For the text-containing cell, return its midpoint in [x, y] coordinate format. 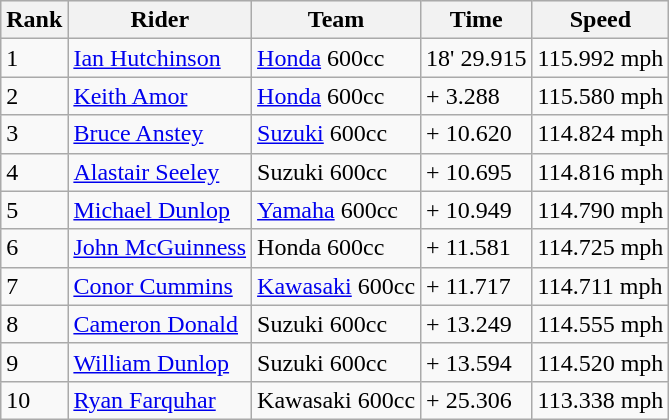
+ 11.717 [476, 286]
7 [34, 286]
114.725 mph [600, 248]
114.824 mph [600, 134]
+ 13.594 [476, 362]
Ryan Farquhar [160, 400]
Team [336, 20]
Michael Dunlop [160, 210]
114.555 mph [600, 324]
Speed [600, 20]
114.816 mph [600, 172]
10 [34, 400]
9 [34, 362]
+ 11.581 [476, 248]
115.992 mph [600, 58]
Keith Amor [160, 96]
3 [34, 134]
114.790 mph [600, 210]
Yamaha 600cc [336, 210]
+ 25.306 [476, 400]
113.338 mph [600, 400]
8 [34, 324]
4 [34, 172]
115.580 mph [600, 96]
Time [476, 20]
Cameron Donald [160, 324]
5 [34, 210]
+ 13.249 [476, 324]
+ 3.288 [476, 96]
Ian Hutchinson [160, 58]
114.711 mph [600, 286]
114.520 mph [600, 362]
+ 10.949 [476, 210]
William Dunlop [160, 362]
Alastair Seeley [160, 172]
2 [34, 96]
6 [34, 248]
Rider [160, 20]
John McGuinness [160, 248]
Conor Cummins [160, 286]
Bruce Anstey [160, 134]
1 [34, 58]
Rank [34, 20]
18' 29.915 [476, 58]
+ 10.620 [476, 134]
+ 10.695 [476, 172]
